Output the [X, Y] coordinate of the center of the cell containing the given text.  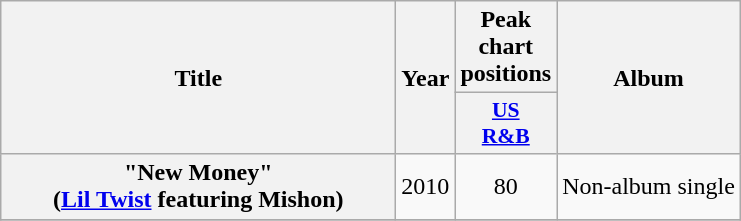
2010 [426, 186]
80 [506, 186]
Title [198, 78]
Album [649, 78]
"New Money" (Lil Twist featuring Mishon) [198, 186]
Peak chart positions [506, 47]
Year [426, 78]
Non-album single [649, 186]
USR&B [506, 124]
